Extract the [X, Y] coordinate from the center of the cell holding the provided text.  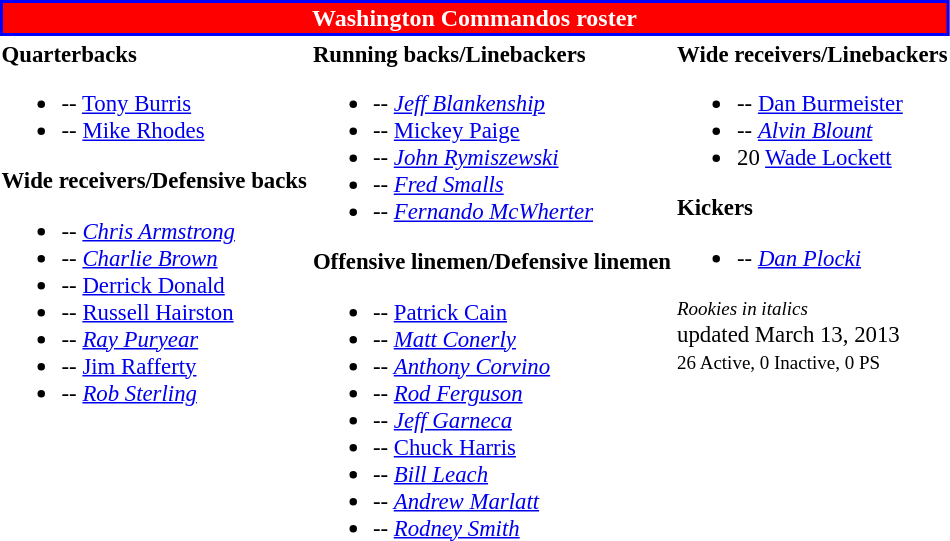
Washington Commandos roster [474, 18]
